Search for the cell housing the specified text and yield its (X, Y) center coordinate. 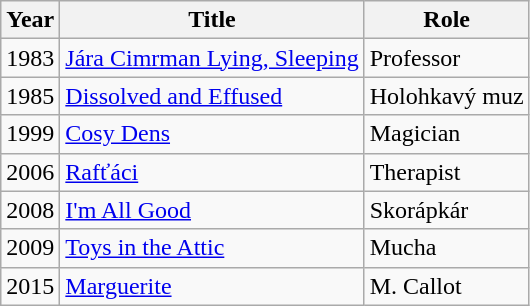
Marguerite (212, 286)
1983 (30, 58)
Title (212, 20)
2006 (30, 172)
2009 (30, 248)
Professor (446, 58)
Magician (446, 134)
Skorápkár (446, 210)
Holohkavý muz (446, 96)
1999 (30, 134)
Toys in the Attic (212, 248)
Dissolved and Effused (212, 96)
Year (30, 20)
Mucha (446, 248)
2015 (30, 286)
Therapist (446, 172)
I'm All Good (212, 210)
1985 (30, 96)
Rafťáci (212, 172)
Jára Cimrman Lying, Sleeping (212, 58)
Cosy Dens (212, 134)
Role (446, 20)
M. Callot (446, 286)
2008 (30, 210)
